Detect which cell encompasses the target text, then output its [X, Y] center coordinate. 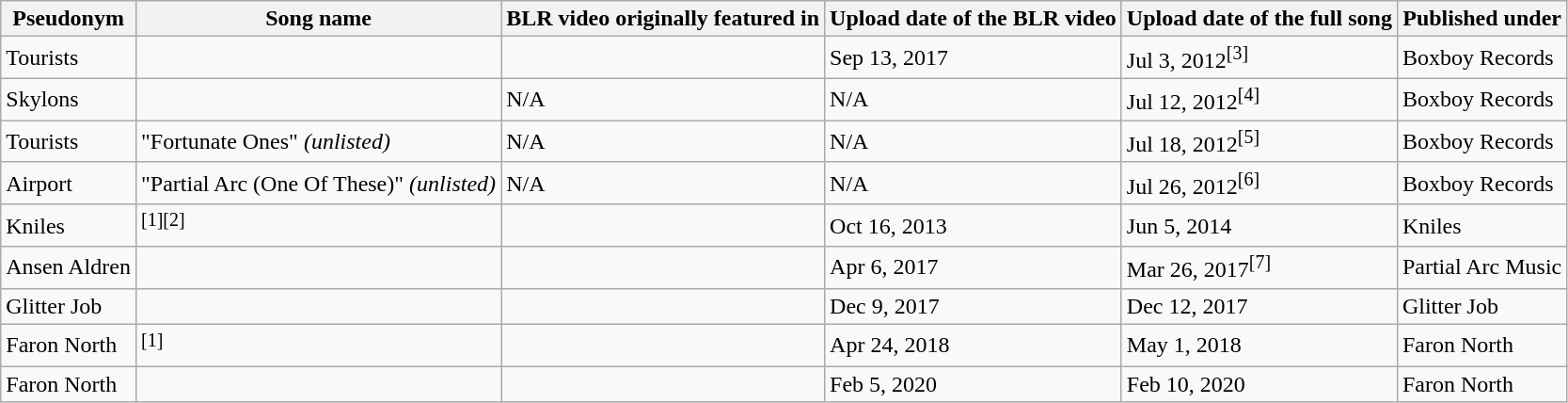
Song name [318, 19]
May 1, 2018 [1259, 345]
Upload date of the BLR video [974, 19]
[1] [318, 345]
BLR video originally featured in [663, 19]
Jul 18, 2012[5] [1259, 141]
"Fortunate Ones" (unlisted) [318, 141]
Ansen Aldren [69, 267]
Jun 5, 2014 [1259, 226]
Sep 13, 2017 [974, 58]
Oct 16, 2013 [974, 226]
Upload date of the full song [1259, 19]
"Partial Arc (One Of These)" (unlisted) [318, 183]
Dec 9, 2017 [974, 306]
Airport [69, 183]
Dec 12, 2017 [1259, 306]
[1][2] [318, 226]
Published under [1481, 19]
Feb 5, 2020 [974, 384]
Apr 24, 2018 [974, 345]
Feb 10, 2020 [1259, 384]
Apr 6, 2017 [974, 267]
Partial Arc Music [1481, 267]
Jul 12, 2012[4] [1259, 100]
Jul 26, 2012[6] [1259, 183]
Skylons [69, 100]
Mar 26, 2017[7] [1259, 267]
Jul 3, 2012[3] [1259, 58]
Pseudonym [69, 19]
